Extract the [X, Y] coordinate from the center of the cell holding the provided text.  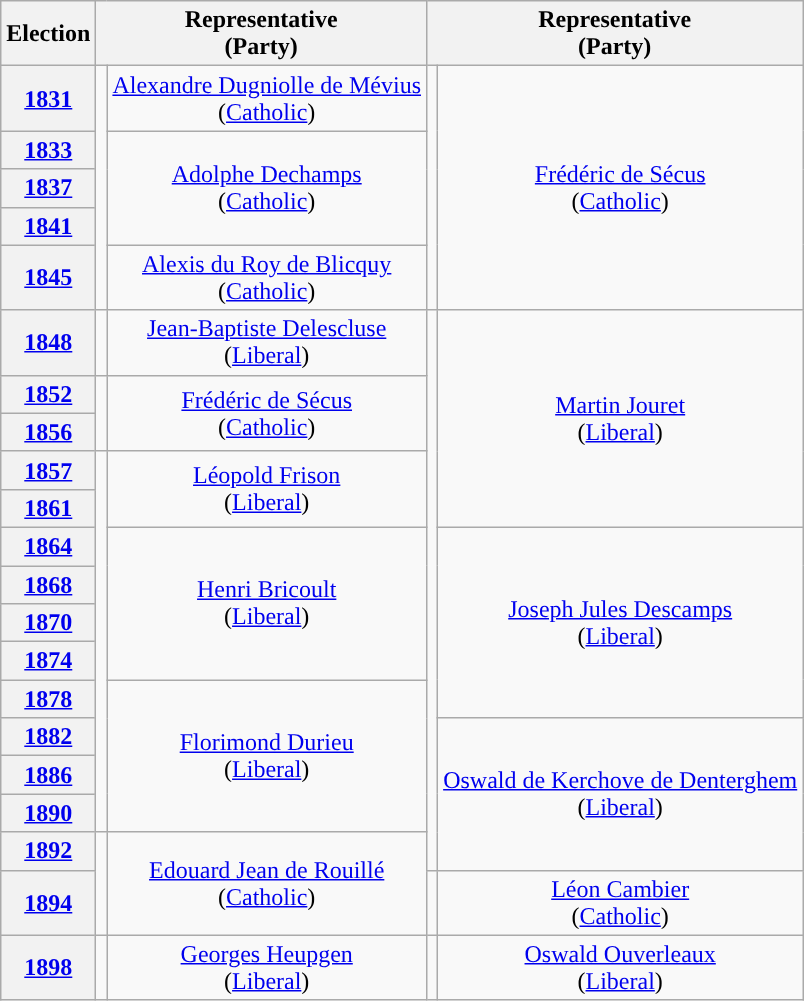
1857 [48, 470]
Alexis du Roy de Blicquy(Catholic) [267, 278]
Edouard Jean de Rouillé(Catholic) [267, 884]
1892 [48, 851]
Georges Heupgen(Liberal) [267, 968]
1852 [48, 394]
Joseph Jules Descamps(Liberal) [620, 622]
Adolphe Dechamps(Catholic) [267, 188]
1837 [48, 188]
Henri Bricoult(Liberal) [267, 603]
1864 [48, 546]
Election [48, 34]
1878 [48, 699]
Florimond Durieu(Liberal) [267, 756]
1856 [48, 432]
1861 [48, 508]
1868 [48, 585]
1848 [48, 342]
1882 [48, 737]
Oswald Ouverleaux(Liberal) [620, 968]
Léopold Frison(Liberal) [267, 489]
1890 [48, 813]
Alexandre Dugniolle de Mévius(Catholic) [267, 98]
Oswald de Kerchove de Denterghem(Liberal) [620, 794]
1894 [48, 902]
1898 [48, 968]
Jean-Baptiste Delescluse(Liberal) [267, 342]
1833 [48, 150]
1841 [48, 226]
1886 [48, 775]
1870 [48, 623]
1845 [48, 278]
Léon Cambier(Catholic) [620, 902]
1874 [48, 661]
Martin Jouret(Liberal) [620, 418]
1831 [48, 98]
